Return the (X, Y) coordinate for the center point of the cell that contains the specified text.  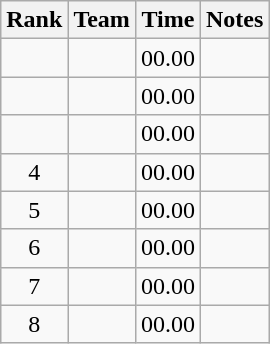
5 (34, 210)
Notes (234, 20)
7 (34, 286)
Team (102, 20)
4 (34, 172)
6 (34, 248)
Rank (34, 20)
8 (34, 324)
Time (168, 20)
